Return the [X, Y] coordinate for the center point of the cell that contains the specified text.  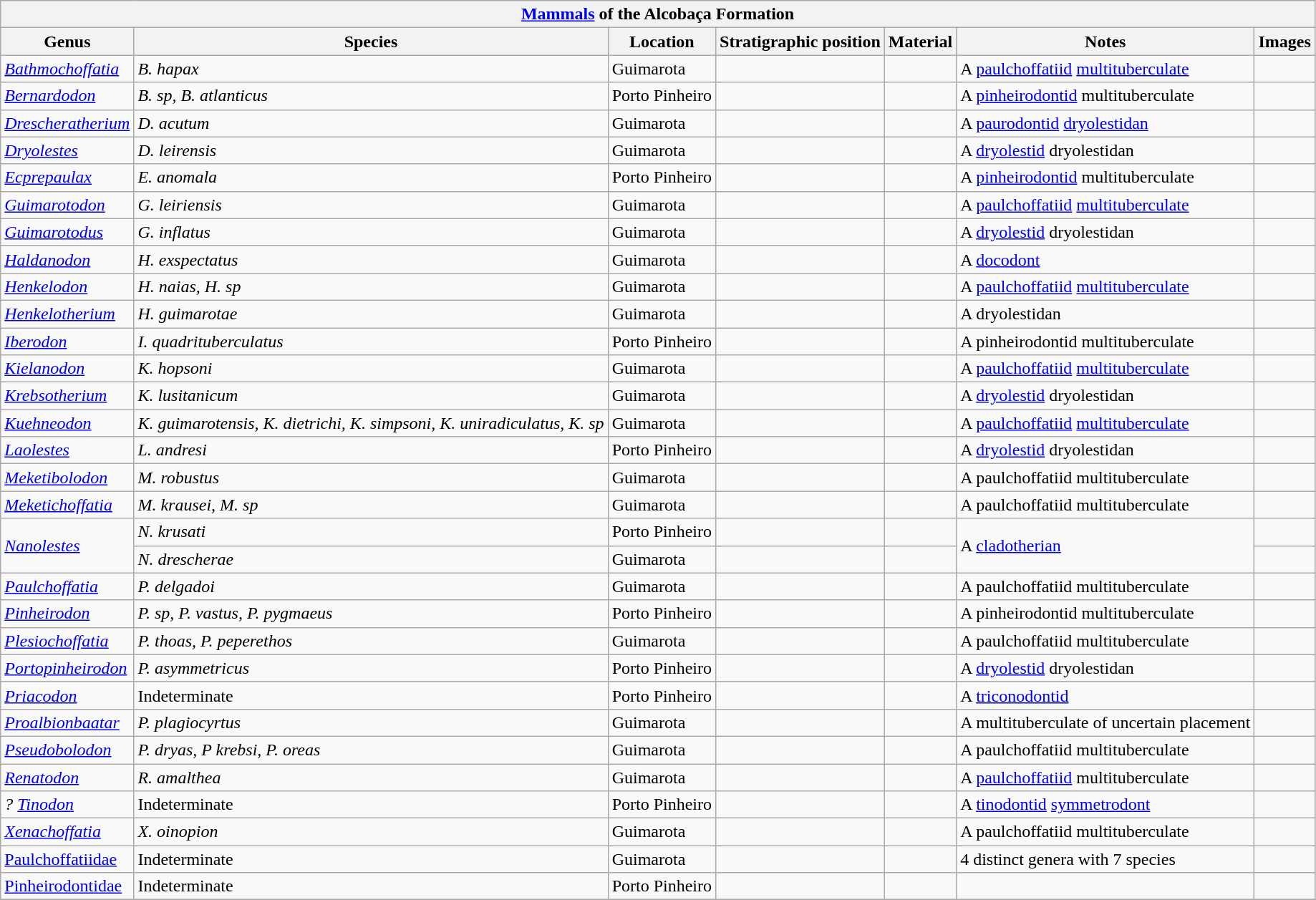
Laolestes [67, 450]
Mammals of the Alcobaça Formation [658, 14]
Xenachoffatia [67, 832]
B. hapax [371, 69]
Material [920, 42]
P. sp, P. vastus, P. pygmaeus [371, 614]
A paurodontid dryolestidan [1105, 123]
Nanolestes [67, 546]
Plesiochoffatia [67, 641]
Pseudobolodon [67, 750]
Proalbionbaatar [67, 722]
I. quadrituberculatus [371, 342]
D. acutum [371, 123]
A triconodontid [1105, 695]
G. leiriensis [371, 205]
Kuehneodon [67, 423]
Paulchoffatia [67, 586]
Priacodon [67, 695]
Location [662, 42]
M. robustus [371, 478]
P. asymmetricus [371, 668]
? Tinodon [67, 805]
Meketibolodon [67, 478]
Krebsotherium [67, 396]
D. leirensis [371, 150]
Guimarotodus [67, 232]
Pinheirodon [67, 614]
L. andresi [371, 450]
P. dryas, P krebsi, P. oreas [371, 750]
X. oinopion [371, 832]
N. krusati [371, 532]
K. lusitanicum [371, 396]
M. krausei, M. sp [371, 505]
Henkelodon [67, 286]
Kielanodon [67, 369]
B. sp, B. atlanticus [371, 96]
Bernardodon [67, 96]
Haldanodon [67, 259]
A cladotherian [1105, 546]
Genus [67, 42]
4 distinct genera with 7 species [1105, 859]
P. plagiocyrtus [371, 722]
Images [1284, 42]
P. thoas, P. peperethos [371, 641]
Pinheirodontidae [67, 886]
Portopinheirodon [67, 668]
Bathmochoffatia [67, 69]
A dryolestidan [1105, 314]
H. guimarotae [371, 314]
Notes [1105, 42]
Paulchoffatiidae [67, 859]
Meketichoffatia [67, 505]
E. anomala [371, 178]
Henkelotherium [67, 314]
Drescheratherium [67, 123]
H. naias, H. sp [371, 286]
Iberodon [67, 342]
Renatodon [67, 777]
Guimarotodon [67, 205]
A docodont [1105, 259]
Ecprepaulax [67, 178]
A tinodontid symmetrodont [1105, 805]
Dryolestes [67, 150]
Species [371, 42]
N. drescherae [371, 559]
Stratigraphic position [800, 42]
K. guimarotensis, K. dietrichi, K. simpsoni, K. uniradiculatus, K. sp [371, 423]
K. hopsoni [371, 369]
P. delgadoi [371, 586]
A multituberculate of uncertain placement [1105, 722]
G. inflatus [371, 232]
H. exspectatus [371, 259]
R. amalthea [371, 777]
